Find where the given text appears and provide that cell's center as (x, y) coordinate. 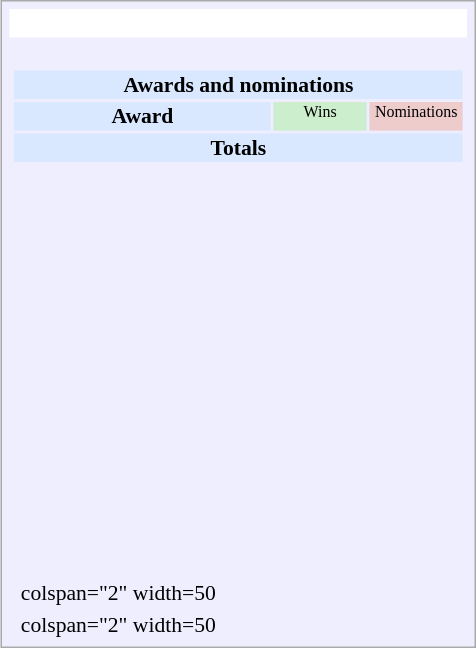
Nominations (416, 116)
Totals (238, 147)
Award (142, 116)
Awards and nominations Award Wins Nominations Totals (239, 308)
Awards and nominations (238, 84)
Wins (320, 116)
